Locate the cell with the specified text and output its [X, Y] center coordinate. 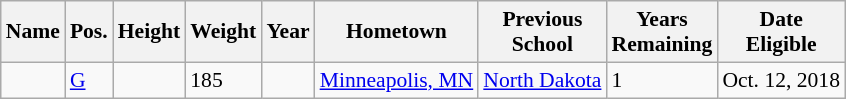
G [89, 80]
Pos. [89, 32]
1 [662, 80]
YearsRemaining [662, 32]
DateEligible [781, 32]
Hometown [397, 32]
185 [223, 80]
Year [288, 32]
Height [149, 32]
PreviousSchool [542, 32]
North Dakota [542, 80]
Minneapolis, MN [397, 80]
Weight [223, 32]
Oct. 12, 2018 [781, 80]
Name [33, 32]
